Pinpoint the cell where the given text exists, returning its (X, Y) midpoint coordinate. 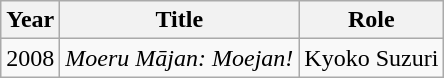
Year (30, 20)
Title (180, 20)
Moeru Mājan: Moejan! (180, 58)
Role (372, 20)
2008 (30, 58)
Kyoko Suzuri (372, 58)
